Detect which cell encompasses the target text, then output its [x, y] center coordinate. 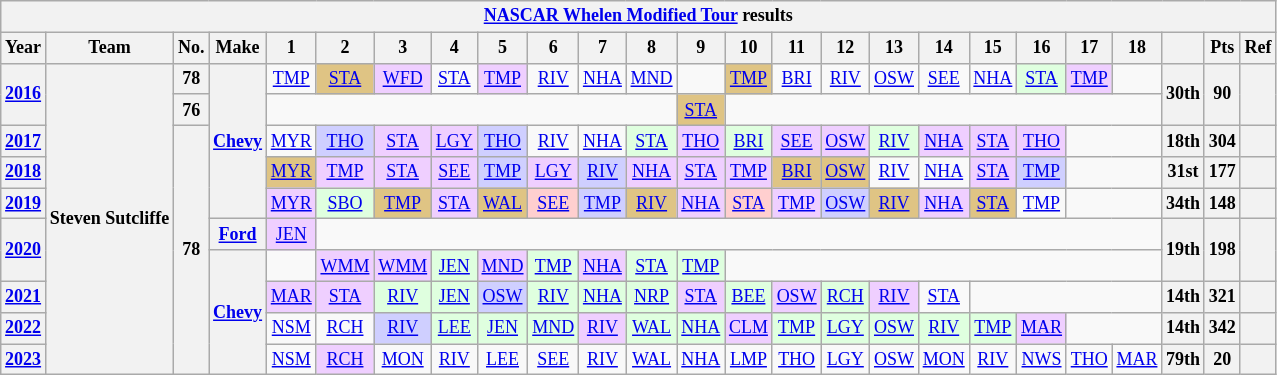
Team [109, 48]
148 [1222, 204]
16 [1042, 48]
198 [1222, 250]
321 [1222, 296]
31st [1184, 172]
No. [192, 48]
18th [1184, 140]
NRP [652, 296]
177 [1222, 172]
2 [345, 48]
2018 [24, 172]
Make [238, 48]
19th [1184, 250]
11 [796, 48]
2020 [24, 250]
6 [554, 48]
14 [944, 48]
13 [894, 48]
4 [454, 48]
9 [701, 48]
76 [192, 110]
79th [1184, 360]
NASCAR Whelen Modified Tour results [638, 16]
8 [652, 48]
18 [1137, 48]
2023 [24, 360]
20 [1222, 360]
2016 [24, 94]
Year [24, 48]
90 [1222, 94]
30th [1184, 94]
10 [749, 48]
7 [603, 48]
34th [1184, 204]
15 [993, 48]
2017 [24, 140]
SBO [345, 204]
WFD [403, 78]
12 [846, 48]
304 [1222, 140]
2021 [24, 296]
5 [502, 48]
3 [403, 48]
2019 [24, 204]
CLM [749, 328]
Ford [238, 234]
NWS [1042, 360]
BEE [749, 296]
17 [1089, 48]
Pts [1222, 48]
2022 [24, 328]
Ref [1258, 48]
Steven Sutcliffe [109, 219]
1 [291, 48]
342 [1222, 328]
LMP [749, 360]
